Detect which cell encompasses the target text, then output its [X, Y] center coordinate. 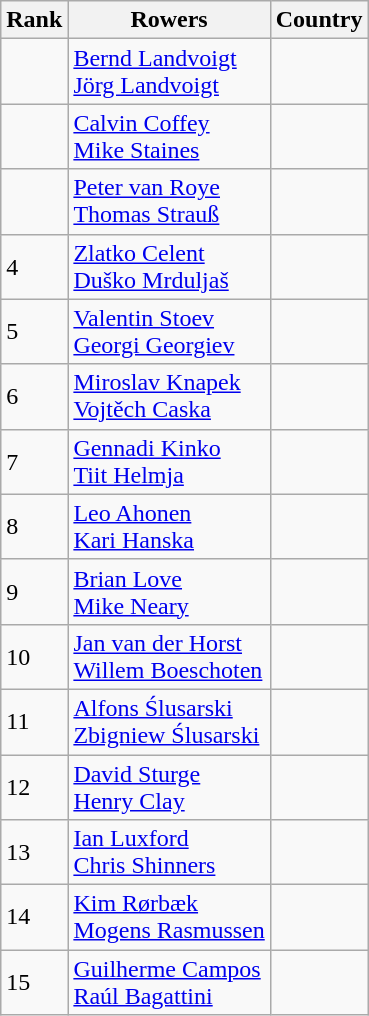
Country [319, 20]
Valentin StoevGeorgi Georgiev [169, 332]
9 [34, 592]
Bernd LandvoigtJörg Landvoigt [169, 72]
Leo AhonenKari Hanska [169, 526]
Guilherme CamposRaúl Bagattini [169, 982]
Alfons ŚlusarskiZbigniew Ślusarski [169, 722]
Jan van der HorstWillem Boeschoten [169, 656]
Kim RørbækMogens Rasmussen [169, 918]
David SturgeHenry Clay [169, 786]
5 [34, 332]
Rank [34, 20]
15 [34, 982]
Zlatko CelentDuško Mrduljaš [169, 266]
13 [34, 852]
Gennadi KinkoTiit Helmja [169, 462]
12 [34, 786]
Peter van RoyeThomas Strauß [169, 202]
7 [34, 462]
14 [34, 918]
4 [34, 266]
Miroslav KnapekVojtěch Caska [169, 396]
11 [34, 722]
6 [34, 396]
Calvin CoffeyMike Staines [169, 136]
10 [34, 656]
Ian LuxfordChris Shinners [169, 852]
Rowers [169, 20]
8 [34, 526]
Brian LoveMike Neary [169, 592]
